Identify which cell holds the provided text, then report its (X, Y) central coordinate. 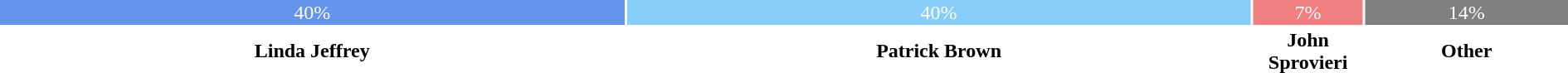
7% (1308, 12)
14% (1467, 12)
